Extract the [X, Y] coordinate from the center of the cell holding the provided text.  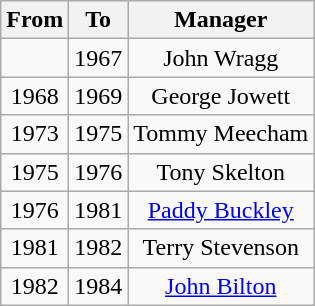
1984 [98, 286]
1973 [35, 134]
John Wragg [221, 58]
From [35, 20]
To [98, 20]
Tommy Meecham [221, 134]
1969 [98, 96]
Manager [221, 20]
George Jowett [221, 96]
John Bilton [221, 286]
1968 [35, 96]
Tony Skelton [221, 172]
1967 [98, 58]
Terry Stevenson [221, 248]
Paddy Buckley [221, 210]
